Search for the cell housing the specified text and yield its (x, y) center coordinate. 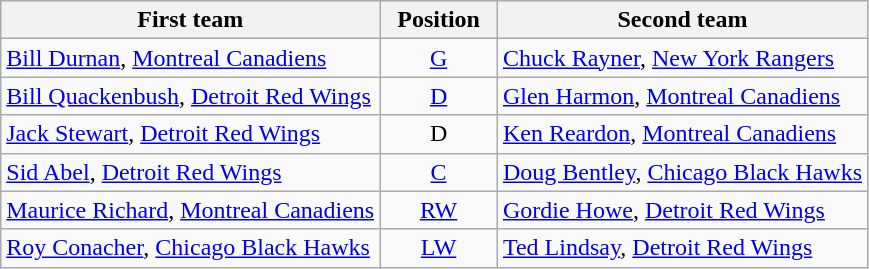
Second team (682, 20)
RW (439, 210)
First team (190, 20)
Bill Durnan, Montreal Canadiens (190, 58)
Ted Lindsay, Detroit Red Wings (682, 248)
Maurice Richard, Montreal Canadiens (190, 210)
Gordie Howe, Detroit Red Wings (682, 210)
C (439, 172)
Position (439, 20)
G (439, 58)
Doug Bentley, Chicago Black Hawks (682, 172)
Glen Harmon, Montreal Canadiens (682, 96)
Sid Abel, Detroit Red Wings (190, 172)
Bill Quackenbush, Detroit Red Wings (190, 96)
Ken Reardon, Montreal Canadiens (682, 134)
LW (439, 248)
Chuck Rayner, New York Rangers (682, 58)
Jack Stewart, Detroit Red Wings (190, 134)
Roy Conacher, Chicago Black Hawks (190, 248)
